Capture the cell that displays the provided text and extract its [x, y] central coordinate. 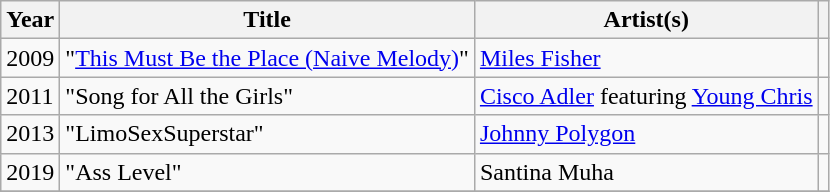
Johnny Polygon [646, 134]
"Ass Level" [268, 172]
Title [268, 20]
Cisco Adler featuring Young Chris [646, 96]
Year [30, 20]
Miles Fisher [646, 58]
"LimoSexSuperstar" [268, 134]
Artist(s) [646, 20]
2013 [30, 134]
2011 [30, 96]
Santina Muha [646, 172]
"This Must Be the Place (Naive Melody)" [268, 58]
2009 [30, 58]
"Song for All the Girls" [268, 96]
2019 [30, 172]
